Identify which cell holds the provided text, then report its (x, y) central coordinate. 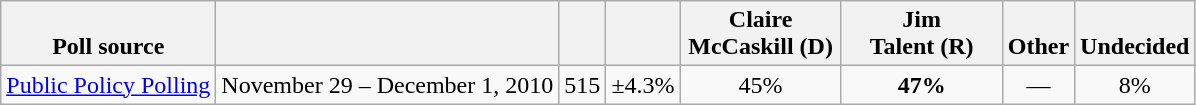
— (1038, 85)
47% (922, 85)
Poll source (108, 34)
ClaireMcCaskill (D) (760, 34)
Undecided (1135, 34)
JimTalent (R) (922, 34)
45% (760, 85)
Public Policy Polling (108, 85)
515 (582, 85)
Other (1038, 34)
November 29 – December 1, 2010 (388, 85)
8% (1135, 85)
±4.3% (643, 85)
